Extract the (x, y) coordinate from the center of the cell holding the provided text.  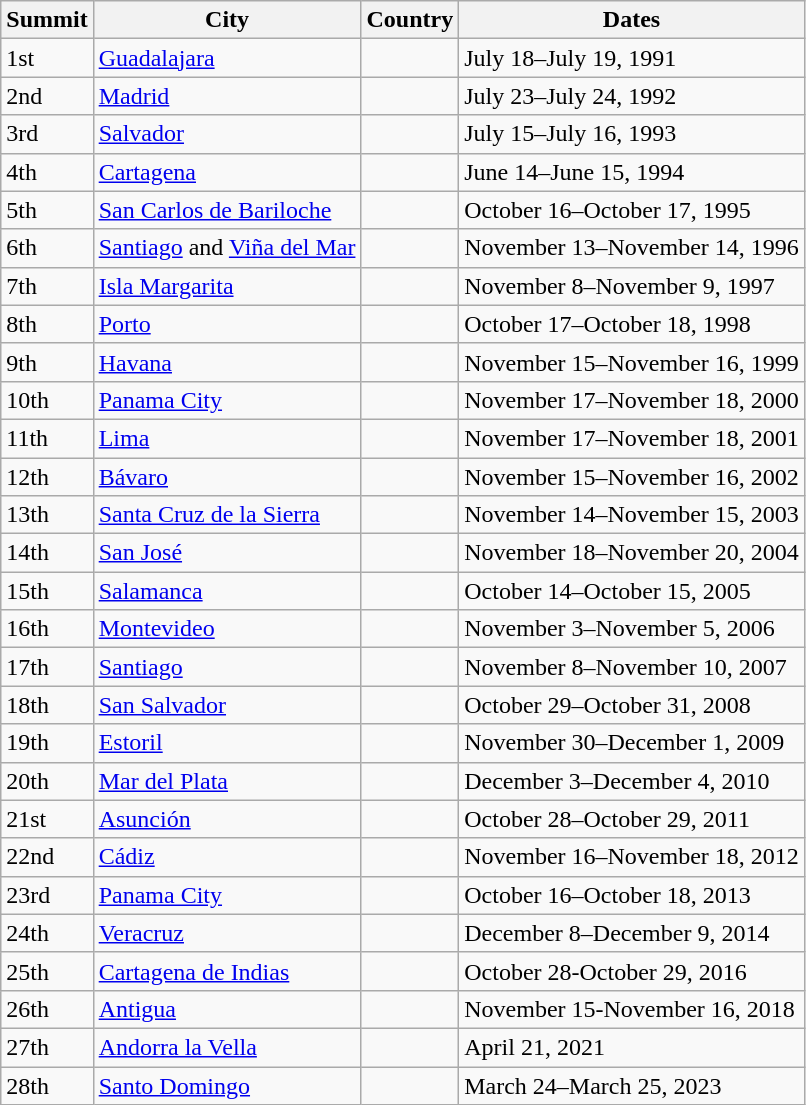
26th (47, 1009)
Salvador (227, 134)
27th (47, 1047)
12th (47, 477)
City (227, 20)
6th (47, 248)
November 8–November 9, 1997 (632, 286)
20th (47, 781)
Madrid (227, 96)
July 23–July 24, 1992 (632, 96)
Mar del Plata (227, 781)
November 15-November 16, 2018 (632, 1009)
13th (47, 515)
2nd (47, 96)
San Salvador (227, 705)
July 18–July 19, 1991 (632, 58)
Cádiz (227, 857)
October 29–October 31, 2008 (632, 705)
Summit (47, 20)
Estoril (227, 743)
November 18–November 20, 2004 (632, 553)
November 17–November 18, 2001 (632, 438)
16th (47, 629)
October 16–October 17, 1995 (632, 210)
Salamanca (227, 591)
Country (410, 20)
November 8–November 10, 2007 (632, 667)
October 17–October 18, 1998 (632, 324)
October 28–October 29, 2011 (632, 819)
19th (47, 743)
Dates (632, 20)
San José (227, 553)
17th (47, 667)
March 24–March 25, 2023 (632, 1085)
Andorra la Vella (227, 1047)
Havana (227, 362)
November 14–November 15, 2003 (632, 515)
23rd (47, 895)
21st (47, 819)
5th (47, 210)
July 15–July 16, 1993 (632, 134)
Veracruz (227, 933)
22nd (47, 857)
1st (47, 58)
Bávaro (227, 477)
Santa Cruz de la Sierra (227, 515)
December 8–December 9, 2014 (632, 933)
Lima (227, 438)
December 3–December 4, 2010 (632, 781)
15th (47, 591)
November 13–November 14, 1996 (632, 248)
San Carlos de Bariloche (227, 210)
November 3–November 5, 2006 (632, 629)
14th (47, 553)
8th (47, 324)
4th (47, 172)
7th (47, 286)
11th (47, 438)
3rd (47, 134)
Santiago (227, 667)
October 16–October 18, 2013 (632, 895)
November 30–December 1, 2009 (632, 743)
Antigua (227, 1009)
10th (47, 400)
Asunción (227, 819)
24th (47, 933)
Montevideo (227, 629)
November 17–November 18, 2000 (632, 400)
October 14–October 15, 2005 (632, 591)
Guadalajara (227, 58)
9th (47, 362)
Isla Margarita (227, 286)
25th (47, 971)
April 21, 2021 (632, 1047)
November 15–November 16, 2002 (632, 477)
June 14–June 15, 1994 (632, 172)
18th (47, 705)
Santiago and Viña del Mar (227, 248)
Porto (227, 324)
28th (47, 1085)
Cartagena (227, 172)
October 28-October 29, 2016 (632, 971)
November 16–November 18, 2012 (632, 857)
Santo Domingo (227, 1085)
Cartagena de Indias (227, 971)
November 15–November 16, 1999 (632, 362)
